Find where the given text appears and provide that cell's center as [X, Y] coordinate. 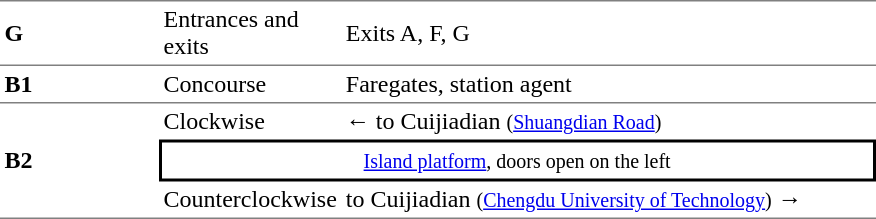
Faregates, station agent [608, 85]
Exits A, F, G [608, 33]
Entrances and exits [250, 33]
← to Cuijiadian (Shuangdian Road) [608, 122]
G [80, 33]
Island platform, doors open on the left [517, 161]
B1 [80, 85]
Concourse [250, 85]
Clockwise [250, 122]
